Pinpoint the cell where the given text exists, returning its [X, Y] midpoint coordinate. 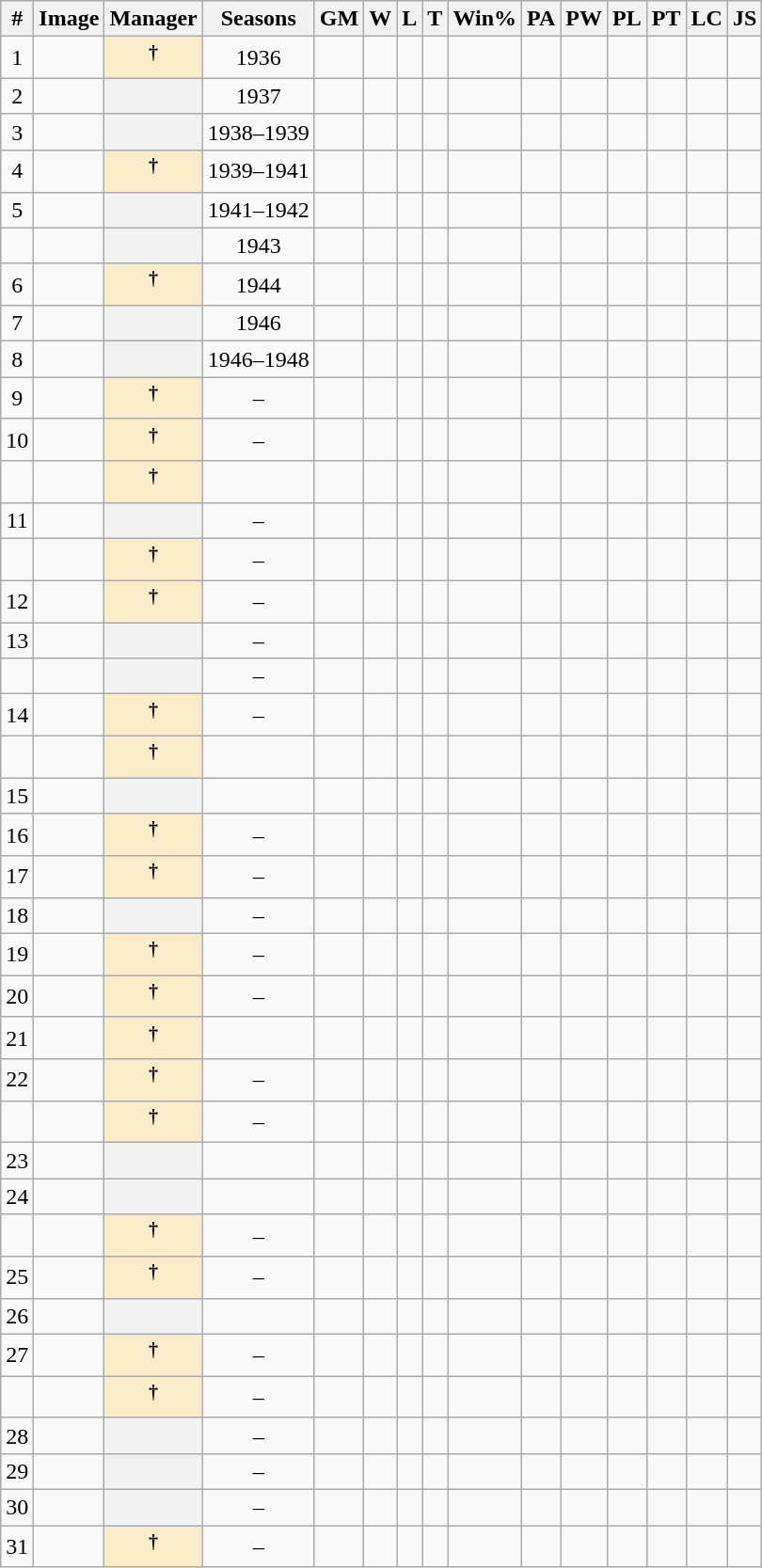
LC [706, 19]
12 [17, 602]
1939–1941 [258, 171]
1941–1942 [258, 210]
30 [17, 1507]
14 [17, 715]
10 [17, 440]
1 [17, 58]
6 [17, 284]
5 [17, 210]
31 [17, 1546]
9 [17, 399]
23 [17, 1161]
22 [17, 1080]
Win% [485, 19]
Seasons [258, 19]
PL [627, 19]
13 [17, 641]
2 [17, 96]
1936 [258, 58]
1944 [258, 284]
1946 [258, 324]
JS [744, 19]
20 [17, 997]
16 [17, 835]
1938–1939 [258, 132]
L [410, 19]
8 [17, 359]
28 [17, 1435]
PW [584, 19]
18 [17, 915]
# [17, 19]
GM [339, 19]
1943 [258, 245]
1946–1948 [258, 359]
3 [17, 132]
25 [17, 1277]
24 [17, 1196]
15 [17, 796]
W [380, 19]
PT [666, 19]
21 [17, 1038]
T [435, 19]
26 [17, 1316]
Manager [153, 19]
PA [542, 19]
27 [17, 1354]
Image [70, 19]
29 [17, 1471]
1937 [258, 96]
17 [17, 877]
4 [17, 171]
19 [17, 954]
7 [17, 324]
11 [17, 521]
